Capture the cell that displays the provided text and extract its [x, y] central coordinate. 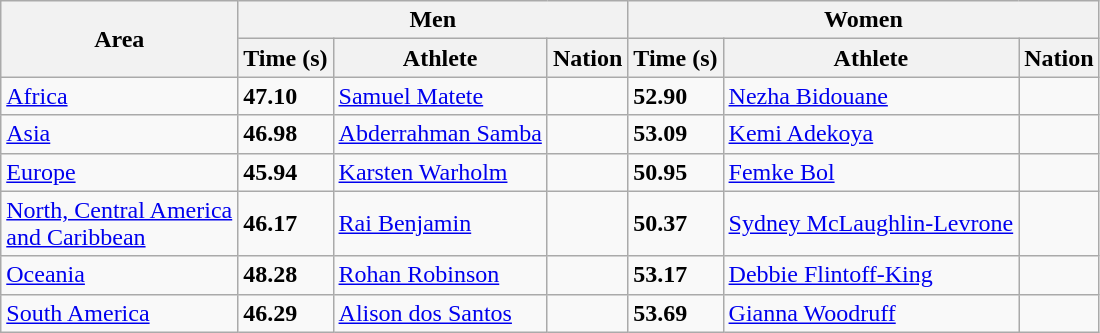
Gianna Woodruff [871, 313]
Abderrahman Samba [440, 134]
Samuel Matete [440, 96]
Asia [120, 134]
Oceania [120, 275]
46.29 [286, 313]
50.95 [676, 172]
Area [120, 39]
Europe [120, 172]
53.09 [676, 134]
48.28 [286, 275]
Debbie Flintoff-King [871, 275]
South America [120, 313]
53.17 [676, 275]
North, Central America and Caribbean [120, 224]
Alison dos Santos [440, 313]
Nezha Bidouane [871, 96]
Women [864, 20]
46.98 [286, 134]
45.94 [286, 172]
Africa [120, 96]
Kemi Adekoya [871, 134]
Rohan Robinson [440, 275]
Sydney McLaughlin-Levrone [871, 224]
46.17 [286, 224]
50.37 [676, 224]
Rai Benjamin [440, 224]
Femke Bol [871, 172]
47.10 [286, 96]
53.69 [676, 313]
52.90 [676, 96]
Men [433, 20]
Karsten Warholm [440, 172]
